Detect which cell encompasses the target text, then output its [x, y] center coordinate. 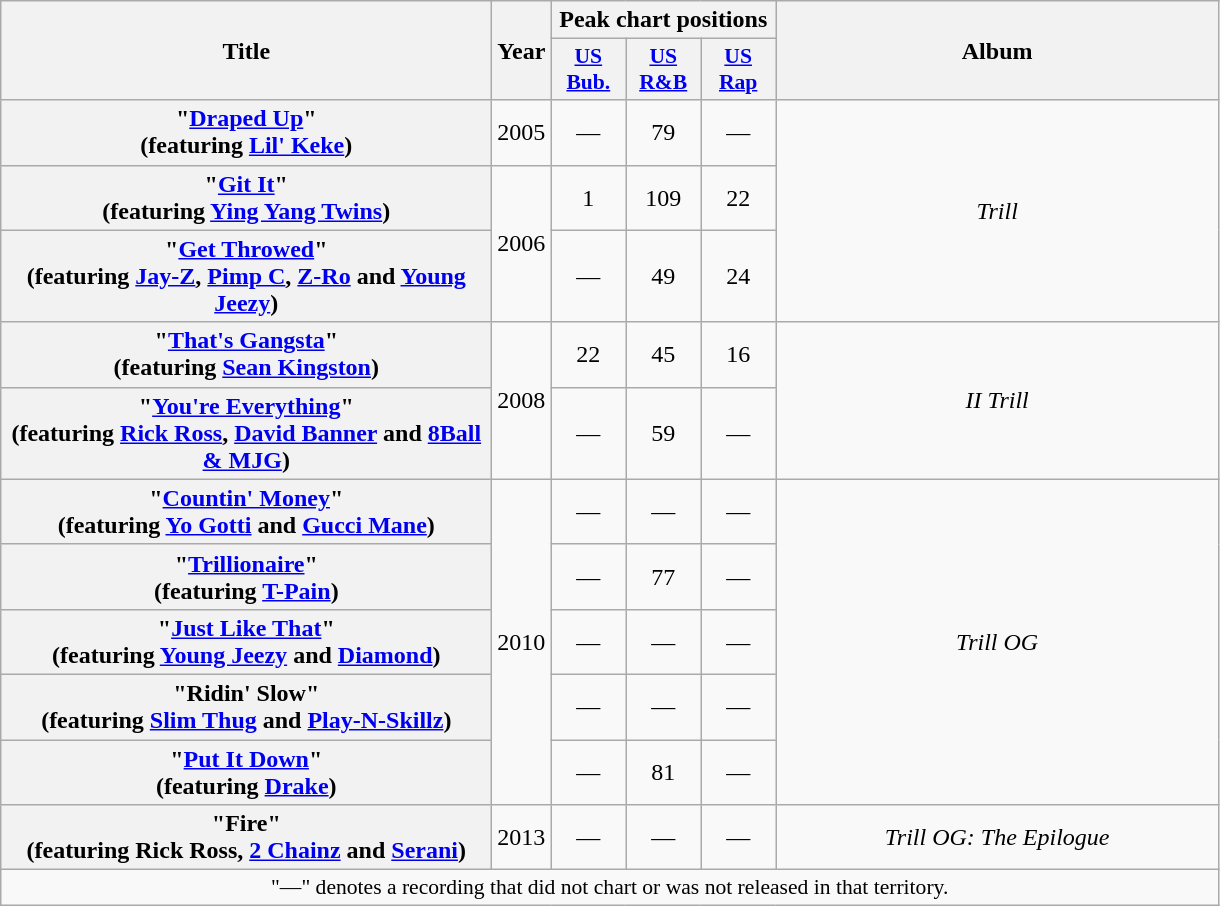
81 [664, 772]
"Draped Up"(featuring Lil' Keke) [246, 132]
"Fire"(featuring Rick Ross, 2 Chainz and Serani) [246, 838]
"Ridin' Slow"(featuring Slim Thug and Play-N-Skillz) [246, 706]
Album [998, 50]
"Put It Down"(featuring Drake) [246, 772]
Title [246, 50]
77 [664, 576]
US Bub. [588, 70]
45 [664, 354]
79 [664, 132]
Peak chart positions [664, 20]
24 [738, 276]
Trill OG: The Epilogue [998, 838]
2006 [522, 244]
Trill OG [998, 642]
"Get Throwed"(featuring Jay-Z, Pimp C, Z-Ro and Young Jeezy) [246, 276]
1 [588, 198]
"Trillionaire"(featuring T-Pain) [246, 576]
"You're Everything"(featuring Rick Ross, David Banner and 8Ball & MJG) [246, 433]
"Git It"(featuring Ying Yang Twins) [246, 198]
US Rap [738, 70]
"That's Gangsta"(featuring Sean Kingston) [246, 354]
2010 [522, 642]
2005 [522, 132]
"—" denotes a recording that did not chart or was not released in that territory. [610, 888]
"Countin' Money"(featuring Yo Gotti and Gucci Mane) [246, 512]
2013 [522, 838]
Year [522, 50]
Trill [998, 211]
109 [664, 198]
US R&B [664, 70]
16 [738, 354]
"Just Like That"(featuring Young Jeezy and Diamond) [246, 642]
49 [664, 276]
2008 [522, 400]
II Trill [998, 400]
59 [664, 433]
